For the text-containing cell, return its midpoint in (x, y) coordinate format. 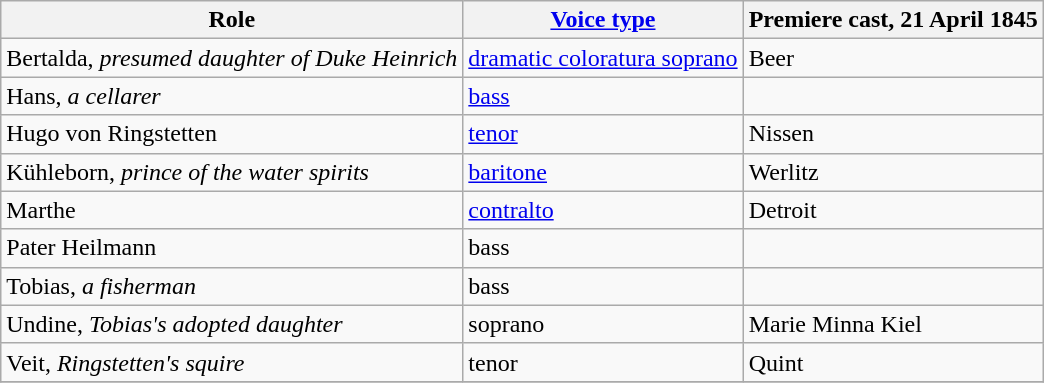
Pater Heilmann (232, 248)
dramatic coloratura soprano (603, 58)
Hugo von Ringstetten (232, 134)
Quint (893, 362)
Premiere cast, 21 April 1845 (893, 20)
Tobias, a fisherman (232, 286)
baritone (603, 172)
Marthe (232, 210)
Marie Minna Kiel (893, 324)
contralto (603, 210)
Bertalda, presumed daughter of Duke Heinrich (232, 58)
soprano (603, 324)
Kühleborn, prince of the water spirits (232, 172)
Detroit (893, 210)
Beer (893, 58)
Veit, Ringstetten's squire (232, 362)
Role (232, 20)
Voice type (603, 20)
Nissen (893, 134)
Werlitz (893, 172)
Undine, Tobias's adopted daughter (232, 324)
Hans, a cellarer (232, 96)
